Locate the cell with the specified text and output its [X, Y] center coordinate. 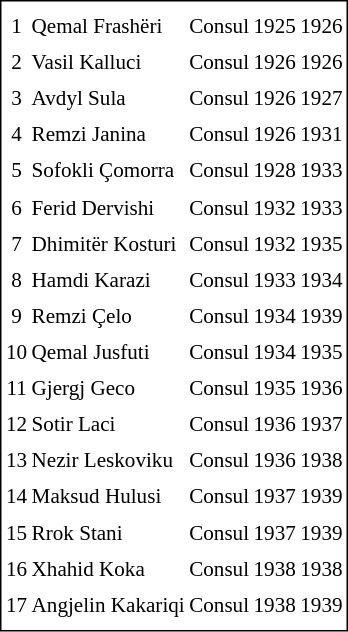
Angjelin Kakariqi [108, 605]
Avdyl Sula [108, 99]
3 [16, 99]
13 [16, 460]
Vasil Kalluci [108, 63]
5 [16, 171]
9 [16, 316]
16 [16, 569]
Sotir Laci [108, 424]
7 [16, 243]
Rrok Stani [108, 533]
Nezir Leskoviku [108, 460]
Ferid Dervishi [108, 207]
6 [16, 207]
Xhahid Koka [108, 569]
1925 [275, 26]
1931 [321, 135]
12 [16, 424]
10 [16, 352]
Maksud Hulusi [108, 497]
Remzi Janina [108, 135]
1 [16, 26]
17 [16, 605]
15 [16, 533]
4 [16, 135]
2 [16, 63]
14 [16, 497]
Hamdi Karazi [108, 280]
1927 [321, 99]
1928 [275, 171]
Dhimitër Kosturi [108, 243]
8 [16, 280]
Qemal Frashëri [108, 26]
11 [16, 388]
Remzi Çelo [108, 316]
Gjergj Geco [108, 388]
Qemal Jusfuti [108, 352]
Sofokli Çomorra [108, 171]
